Provide the (X, Y) coordinate of the cell's center where the given text is located.  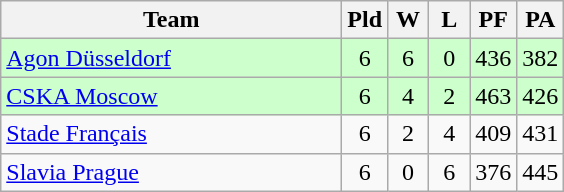
426 (540, 96)
Agon Düsseldorf (172, 58)
W (408, 20)
463 (494, 96)
431 (540, 134)
Stade Français (172, 134)
CSKA Moscow (172, 96)
Pld (365, 20)
409 (494, 134)
376 (494, 172)
445 (540, 172)
382 (540, 58)
PF (494, 20)
PA (540, 20)
Slavia Prague (172, 172)
436 (494, 58)
Team (172, 20)
L (450, 20)
